Detect which cell encompasses the target text, then output its (X, Y) center coordinate. 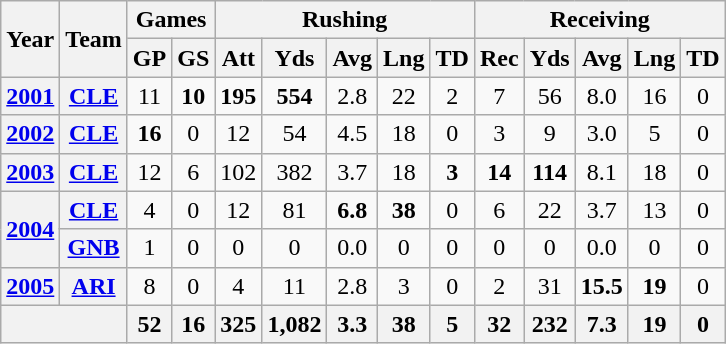
54 (294, 134)
Games (170, 20)
9 (550, 134)
ARI (94, 286)
8.0 (602, 96)
232 (550, 324)
13 (654, 210)
Att (238, 58)
GS (194, 58)
Year (30, 39)
1,082 (294, 324)
10 (194, 96)
Rec (499, 58)
32 (499, 324)
52 (149, 324)
2003 (30, 172)
56 (550, 96)
7 (499, 96)
114 (550, 172)
Team (94, 39)
195 (238, 96)
2005 (30, 286)
15.5 (602, 286)
31 (550, 286)
14 (499, 172)
GP (149, 58)
8.1 (602, 172)
81 (294, 210)
1 (149, 248)
GNB (94, 248)
7.3 (602, 324)
554 (294, 96)
Receiving (600, 20)
382 (294, 172)
4.5 (352, 134)
2004 (30, 229)
Rushing (345, 20)
3.0 (602, 134)
3.3 (352, 324)
6.8 (352, 210)
2001 (30, 96)
8 (149, 286)
2002 (30, 134)
102 (238, 172)
325 (238, 324)
